Find where the given text appears and provide that cell's center as [x, y] coordinate. 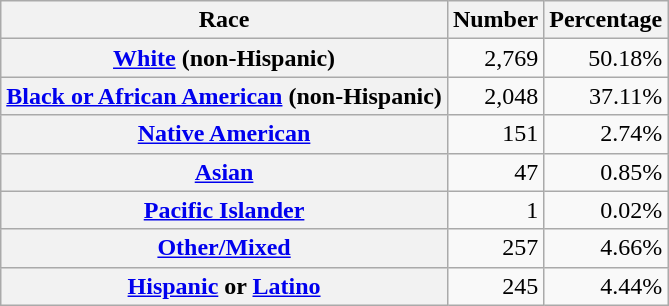
4.44% [606, 286]
Number [495, 20]
Native American [224, 134]
4.66% [606, 248]
Black or African American (non-Hispanic) [224, 96]
Hispanic or Latino [224, 286]
0.02% [606, 210]
2,048 [495, 96]
151 [495, 134]
Other/Mixed [224, 248]
257 [495, 248]
Asian [224, 172]
Pacific Islander [224, 210]
245 [495, 286]
Race [224, 20]
2,769 [495, 58]
0.85% [606, 172]
47 [495, 172]
2.74% [606, 134]
50.18% [606, 58]
Percentage [606, 20]
White (non-Hispanic) [224, 58]
37.11% [606, 96]
1 [495, 210]
